Provide the [X, Y] coordinate of the cell's center where the given text is located.  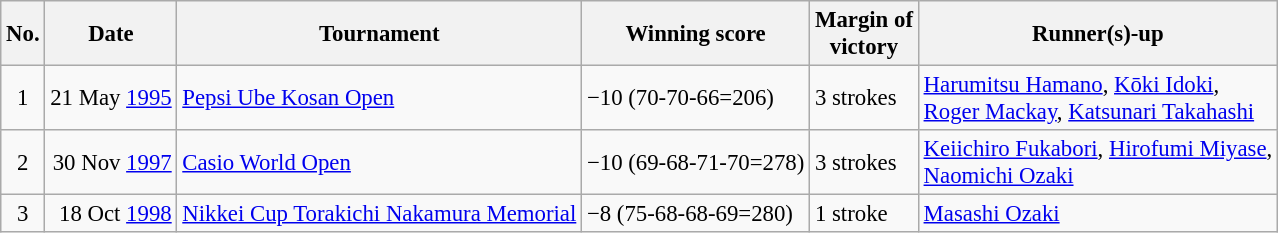
No. [23, 34]
3 [23, 214]
Keiichiro Fukabori, Hirofumi Miyase, Naomichi Ozaki [1098, 162]
−10 (69-68-71-70=278) [696, 162]
Winning score [696, 34]
Nikkei Cup Torakichi Nakamura Memorial [380, 214]
Runner(s)-up [1098, 34]
2 [23, 162]
Harumitsu Hamano, Kōki Idoki, Roger Mackay, Katsunari Takahashi [1098, 98]
−8 (75-68-68-69=280) [696, 214]
Masashi Ozaki [1098, 214]
30 Nov 1997 [111, 162]
1 stroke [864, 214]
Casio World Open [380, 162]
Date [111, 34]
Tournament [380, 34]
1 [23, 98]
Pepsi Ube Kosan Open [380, 98]
−10 (70-70-66=206) [696, 98]
Margin ofvictory [864, 34]
18 Oct 1998 [111, 214]
21 May 1995 [111, 98]
